From the cell containing the given text, extract its center point as (X, Y) coordinate. 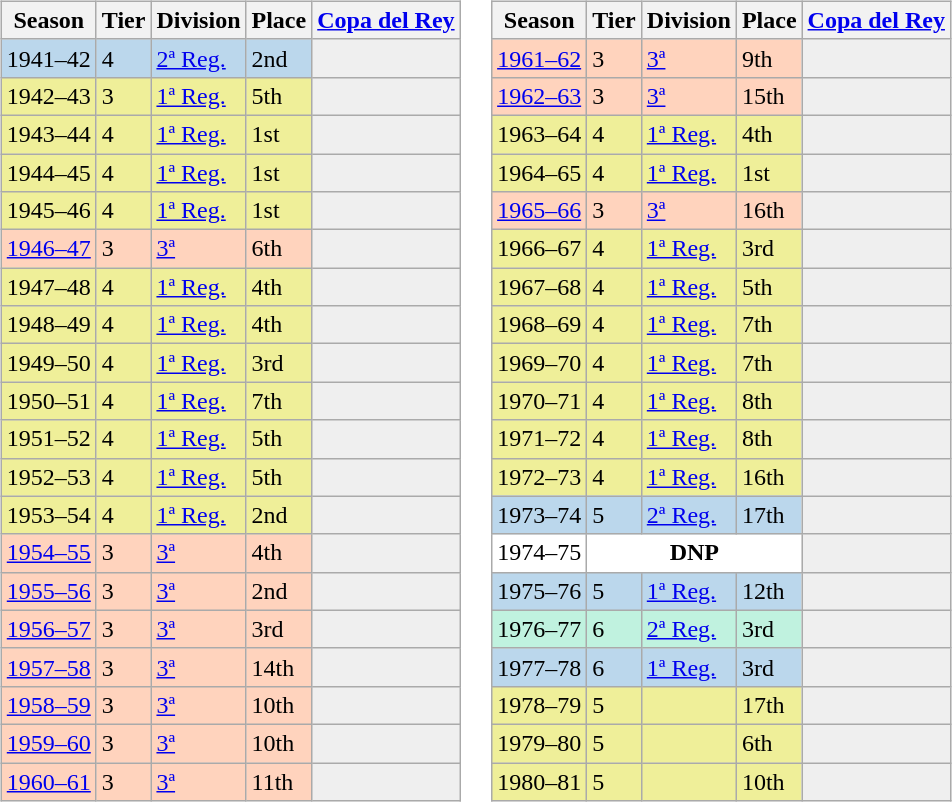
1948–49 (48, 325)
1971–72 (540, 439)
1977–78 (540, 667)
1959–60 (48, 743)
1943–44 (48, 134)
1973–74 (540, 515)
1958–59 (48, 705)
11th (279, 781)
9th (769, 58)
1976–77 (540, 629)
1944–45 (48, 173)
1974–75 (540, 553)
1960–61 (48, 781)
1963–64 (540, 134)
1946–47 (48, 249)
1962–63 (540, 96)
15th (769, 96)
1968–69 (540, 325)
1980–81 (540, 781)
1965–66 (540, 211)
1961–62 (540, 58)
1957–58 (48, 667)
1949–50 (48, 363)
1972–73 (540, 477)
DNP (694, 553)
1964–65 (540, 173)
1978–79 (540, 705)
1952–53 (48, 477)
1954–55 (48, 553)
1979–80 (540, 743)
1956–57 (48, 629)
1950–51 (48, 401)
1969–70 (540, 363)
1941–42 (48, 58)
1951–52 (48, 439)
12th (769, 591)
1967–68 (540, 287)
1970–71 (540, 401)
1966–67 (540, 249)
1942–43 (48, 96)
1947–48 (48, 287)
1945–46 (48, 211)
1975–76 (540, 591)
1955–56 (48, 591)
1953–54 (48, 515)
14th (279, 667)
